From the cell containing the given text, extract its center point as (X, Y) coordinate. 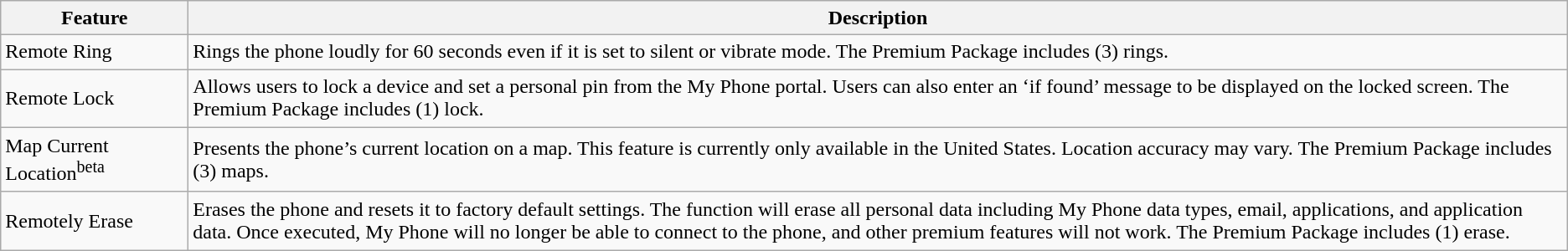
Remotely Erase (95, 221)
Remote Ring (95, 52)
Remote Lock (95, 98)
Rings the phone loudly for 60 seconds even if it is set to silent or vibrate mode. The Premium Package includes (3) rings. (878, 52)
Description (878, 18)
Feature (95, 18)
Map Current Locationbeta (95, 159)
